Pinpoint the cell where the given text exists, returning its [X, Y] midpoint coordinate. 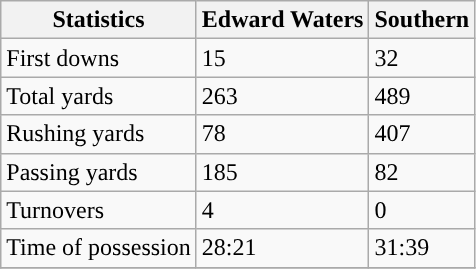
489 [422, 96]
Statistics [99, 20]
28:21 [282, 248]
4 [282, 210]
Total yards [99, 96]
15 [282, 58]
First downs [99, 58]
Turnovers [99, 210]
32 [422, 58]
185 [282, 172]
Edward Waters [282, 20]
0 [422, 210]
Passing yards [99, 172]
31:39 [422, 248]
263 [282, 96]
407 [422, 134]
78 [282, 134]
82 [422, 172]
Time of possession [99, 248]
Southern [422, 20]
Rushing yards [99, 134]
